Pinpoint the cell where the given text exists, returning its (x, y) midpoint coordinate. 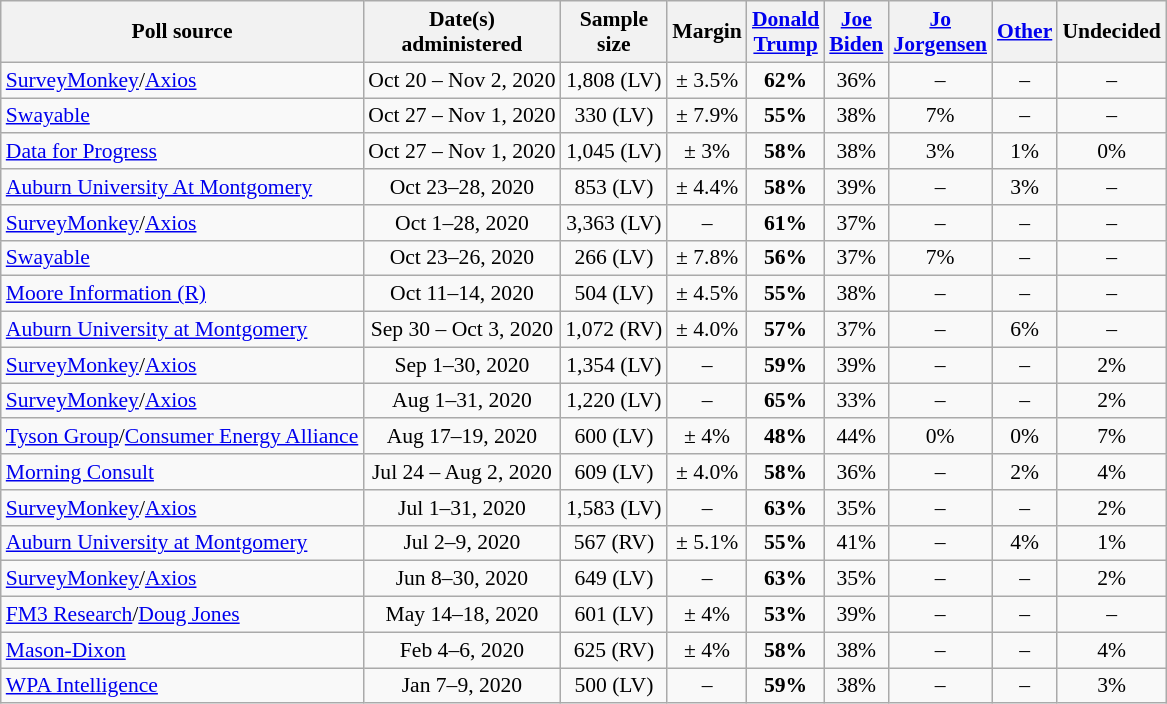
853 (LV) (614, 187)
266 (LV) (614, 258)
Samplesize (614, 32)
JoeBiden (856, 32)
1,583 (LV) (614, 508)
53% (786, 615)
± 3.5% (707, 80)
44% (856, 437)
Jul 1–31, 2020 (462, 508)
1,220 (LV) (614, 401)
Tyson Group/Consumer Energy Alliance (182, 437)
1,045 (LV) (614, 152)
FM3 Research/Doug Jones (182, 615)
Oct 23–28, 2020 (462, 187)
Morning Consult (182, 472)
Sep 1–30, 2020 (462, 365)
Undecided (1111, 32)
Oct 23–26, 2020 (462, 258)
1,808 (LV) (614, 80)
Aug 1–31, 2020 (462, 401)
504 (LV) (614, 294)
56% (786, 258)
Auburn University At Montgomery (182, 187)
JoJorgensen (940, 32)
600 (LV) (614, 437)
Date(s)administered (462, 32)
Oct 11–14, 2020 (462, 294)
± 7.8% (707, 258)
1,072 (RV) (614, 330)
± 7.9% (707, 116)
567 (RV) (614, 543)
61% (786, 223)
Data for Progress (182, 152)
Moore Information (R) (182, 294)
649 (LV) (614, 579)
Jun 8–30, 2020 (462, 579)
57% (786, 330)
Feb 4–6, 2020 (462, 650)
625 (RV) (614, 650)
609 (LV) (614, 472)
Other (1024, 32)
41% (856, 543)
Poll source (182, 32)
65% (786, 401)
33% (856, 401)
3,363 (LV) (614, 223)
601 (LV) (614, 615)
6% (1024, 330)
500 (LV) (614, 686)
Margin (707, 32)
Sep 30 – Oct 3, 2020 (462, 330)
DonaldTrump (786, 32)
± 5.1% (707, 543)
Jul 24 – Aug 2, 2020 (462, 472)
Oct 1–28, 2020 (462, 223)
1,354 (LV) (614, 365)
Mason-Dixon (182, 650)
± 4.5% (707, 294)
Jan 7–9, 2020 (462, 686)
48% (786, 437)
330 (LV) (614, 116)
62% (786, 80)
Aug 17–19, 2020 (462, 437)
May 14–18, 2020 (462, 615)
± 3% (707, 152)
± 4.4% (707, 187)
Jul 2–9, 2020 (462, 543)
Oct 20 – Nov 2, 2020 (462, 80)
WPA Intelligence (182, 686)
